From the cell containing the given text, extract its center point as [X, Y] coordinate. 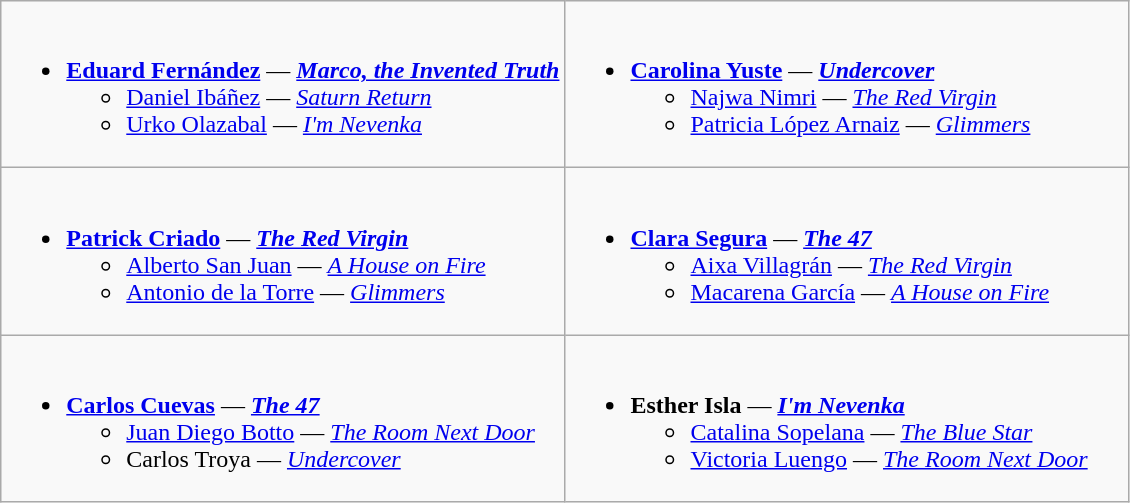
Patrick Criado — The Red VirginAlberto San Juan — A House on FireAntonio de la Torre — Glimmers [283, 252]
Eduard Fernández — Marco, the Invented TruthDaniel Ibáñez — Saturn ReturnUrko Olazabal — I'm Nevenka [283, 84]
Clara Segura — The 47Aixa Villagrán — The Red VirginMacarena García — A House on Fire [847, 252]
Carolina Yuste — UndercoverNajwa Nimri — The Red VirginPatricia López Arnaiz — Glimmers [847, 84]
Carlos Cuevas — The 47Juan Diego Botto — The Room Next DoorCarlos Troya — Undercover [283, 418]
Esther Isla — I'm NevenkaCatalina Sopelana — The Blue StarVictoria Luengo — The Room Next Door [847, 418]
